Locate the cell with the specified text and output its (x, y) center coordinate. 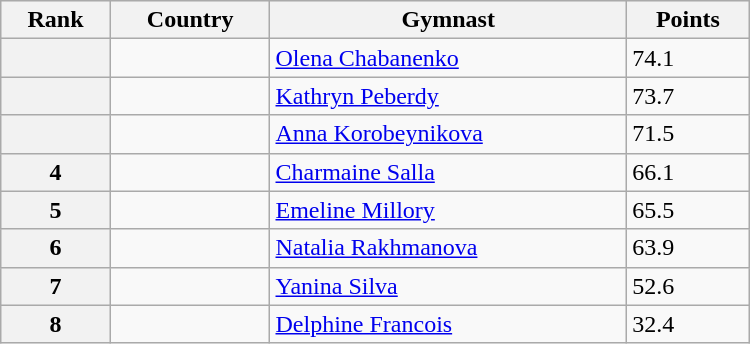
Emeline Millory (448, 210)
Olena Chabanenko (448, 58)
74.1 (688, 58)
Charmaine Salla (448, 172)
Natalia Rakhmanova (448, 248)
5 (56, 210)
Kathryn Peberdy (448, 96)
Yanina Silva (448, 286)
Rank (56, 20)
71.5 (688, 134)
Country (190, 20)
Points (688, 20)
8 (56, 324)
Anna Korobeynikova (448, 134)
Delphine Francois (448, 324)
4 (56, 172)
63.9 (688, 248)
73.7 (688, 96)
65.5 (688, 210)
Gymnast (448, 20)
32.4 (688, 324)
66.1 (688, 172)
52.6 (688, 286)
6 (56, 248)
7 (56, 286)
